Search for the cell housing the specified text and yield its (X, Y) center coordinate. 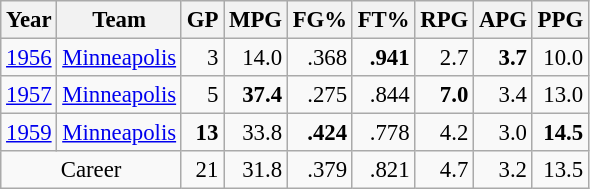
Team (119, 20)
13 (202, 133)
1956 (29, 58)
10.0 (560, 58)
3 (202, 58)
13.5 (560, 170)
4.2 (444, 133)
3.4 (504, 95)
14.0 (256, 58)
37.4 (256, 95)
FG% (320, 20)
.424 (320, 133)
2.7 (444, 58)
RPG (444, 20)
31.8 (256, 170)
33.8 (256, 133)
3.0 (504, 133)
GP (202, 20)
14.5 (560, 133)
3.7 (504, 58)
21 (202, 170)
3.2 (504, 170)
MPG (256, 20)
13.0 (560, 95)
.941 (384, 58)
7.0 (444, 95)
FT% (384, 20)
PPG (560, 20)
.379 (320, 170)
1957 (29, 95)
1959 (29, 133)
.275 (320, 95)
APG (504, 20)
5 (202, 95)
Career (92, 170)
.821 (384, 170)
.778 (384, 133)
4.7 (444, 170)
.844 (384, 95)
.368 (320, 58)
Year (29, 20)
